Capture the cell that displays the provided text and extract its (x, y) central coordinate. 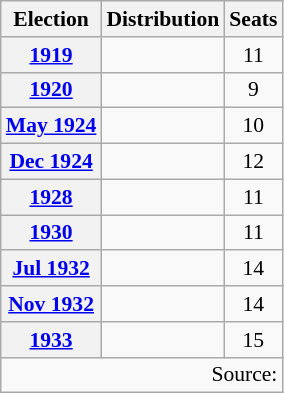
Dec 1924 (52, 162)
May 1924 (52, 126)
1928 (52, 197)
Source: (142, 375)
1933 (52, 340)
1919 (52, 55)
Seats (253, 19)
1930 (52, 233)
Nov 1932 (52, 304)
1920 (52, 90)
Distribution (162, 19)
Jul 1932 (52, 269)
Election (52, 19)
15 (253, 340)
10 (253, 126)
12 (253, 162)
9 (253, 90)
